For the text-containing cell, return its midpoint in [x, y] coordinate format. 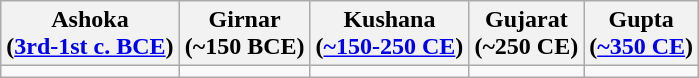
Kushana(~150-250 CE) [390, 34]
Girnar(~150 BCE) [244, 34]
Ashoka(3rd-1st c. BCE) [90, 34]
Gujarat(~250 CE) [526, 34]
Gupta(~350 CE) [642, 34]
